Provide the (X, Y) coordinate of the cell's center where the given text is located.  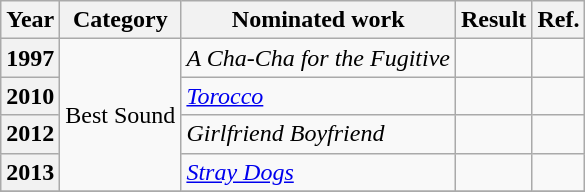
1997 (30, 58)
Result (493, 20)
Ref. (558, 20)
Year (30, 20)
2010 (30, 96)
Torocco (318, 96)
Best Sound (120, 115)
Category (120, 20)
Nominated work (318, 20)
A Cha-Cha for the Fugitive (318, 58)
Girlfriend Boyfriend (318, 134)
2012 (30, 134)
2013 (30, 172)
Stray Dogs (318, 172)
